Capture the cell that displays the provided text and extract its (x, y) central coordinate. 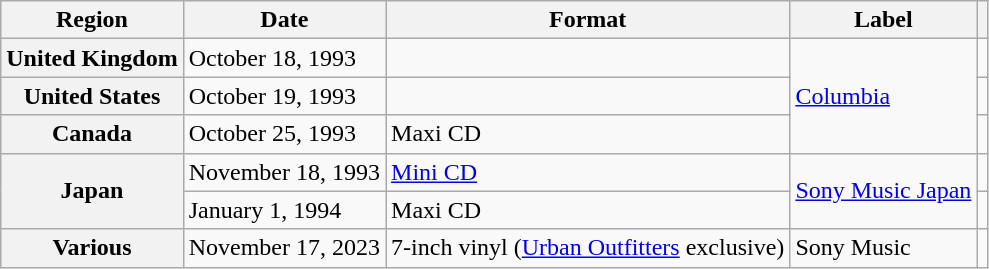
November 17, 2023 (284, 248)
October 19, 1993 (284, 96)
7-inch vinyl (Urban Outfitters exclusive) (588, 248)
Canada (92, 134)
United States (92, 96)
October 18, 1993 (284, 58)
Japan (92, 191)
Mini CD (588, 172)
Sony Music (884, 248)
Columbia (884, 96)
Label (884, 20)
United Kingdom (92, 58)
Format (588, 20)
Sony Music Japan (884, 191)
Region (92, 20)
Various (92, 248)
January 1, 1994 (284, 210)
Date (284, 20)
October 25, 1993 (284, 134)
November 18, 1993 (284, 172)
